Find where the given text appears and provide that cell's center as (X, Y) coordinate. 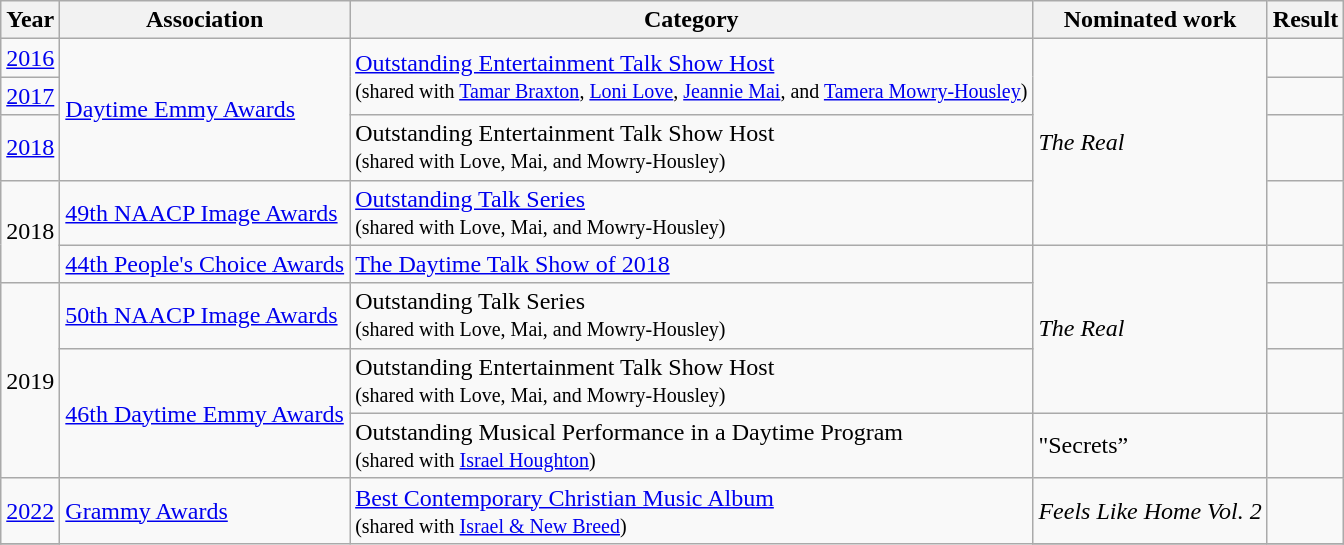
Year (30, 20)
49th NAACP Image Awards (205, 212)
2022 (30, 510)
Feels Like Home Vol. 2 (1150, 510)
46th Daytime Emmy Awards (205, 413)
2019 (30, 380)
The Daytime Talk Show of 2018 (692, 264)
50th NAACP Image Awards (205, 316)
Association (205, 20)
Outstanding Entertainment Talk Show Host(shared with Tamar Braxton, Loni Love, Jeannie Mai, and Tamera Mowry-Housley) (692, 77)
44th People's Choice Awards (205, 264)
Grammy Awards (205, 510)
Category (692, 20)
Nominated work (1150, 20)
Result (1305, 20)
Best Contemporary Christian Music Album(shared with Israel & New Breed) (692, 510)
Outstanding Musical Performance in a Daytime Program(shared with Israel Houghton) (692, 446)
2017 (30, 96)
Daytime Emmy Awards (205, 110)
"Secrets” (1150, 446)
2016 (30, 58)
